For the text-containing cell, return its midpoint in [X, Y] coordinate format. 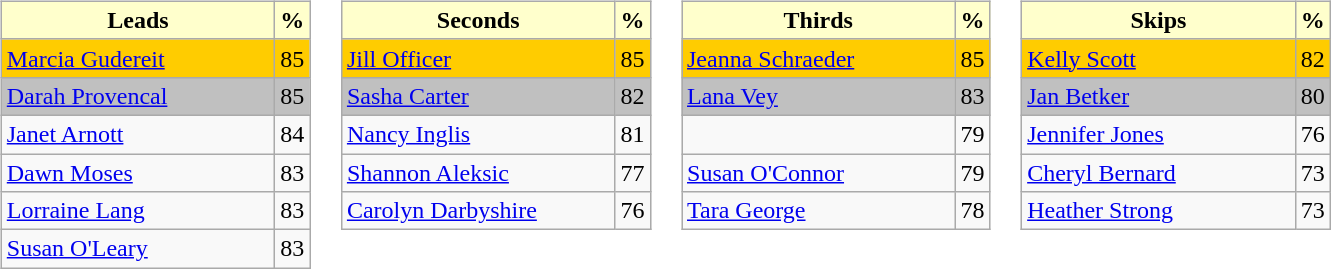
Skips [1159, 20]
Jeanna Schraeder [819, 58]
Leads [138, 20]
Marcia Gudereit [138, 58]
Kelly Scott [1159, 58]
Sasha Carter [478, 96]
Dawn Moses [138, 173]
Cheryl Bernard [1159, 173]
Janet Arnott [138, 134]
Jennifer Jones [1159, 134]
Shannon Aleksic [478, 173]
Darah Provencal [138, 96]
Carolyn Darbyshire [478, 211]
Seconds [478, 20]
Thirds [819, 20]
Heather Strong [1159, 211]
Lorraine Lang [138, 211]
81 [632, 134]
78 [972, 211]
Nancy Inglis [478, 134]
84 [292, 134]
Susan O'Leary [138, 249]
Susan O'Connor [819, 173]
80 [1312, 96]
Tara George [819, 211]
Jill Officer [478, 58]
Jan Betker [1159, 96]
77 [632, 173]
Lana Vey [819, 96]
